Output the (x, y) coordinate of the center of the cell containing the given text.  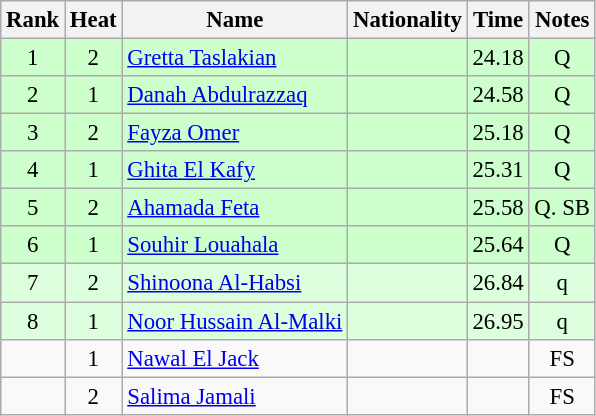
Nawal El Jack (235, 358)
Name (235, 20)
8 (33, 321)
6 (33, 245)
Rank (33, 20)
24.18 (498, 58)
Fayza Omer (235, 133)
26.95 (498, 321)
Heat (94, 20)
Gretta Taslakian (235, 58)
Notes (562, 20)
25.58 (498, 208)
Danah Abdulrazzaq (235, 95)
25.18 (498, 133)
3 (33, 133)
Time (498, 20)
Salima Jamali (235, 396)
25.64 (498, 245)
Q. SB (562, 208)
26.84 (498, 283)
Shinoona Al-Habsi (235, 283)
24.58 (498, 95)
7 (33, 283)
Souhir Louahala (235, 245)
Nationality (408, 20)
Ghita El Kafy (235, 170)
Noor Hussain Al-Malki (235, 321)
5 (33, 208)
4 (33, 170)
25.31 (498, 170)
Ahamada Feta (235, 208)
